Identify which cell holds the provided text, then report its (x, y) central coordinate. 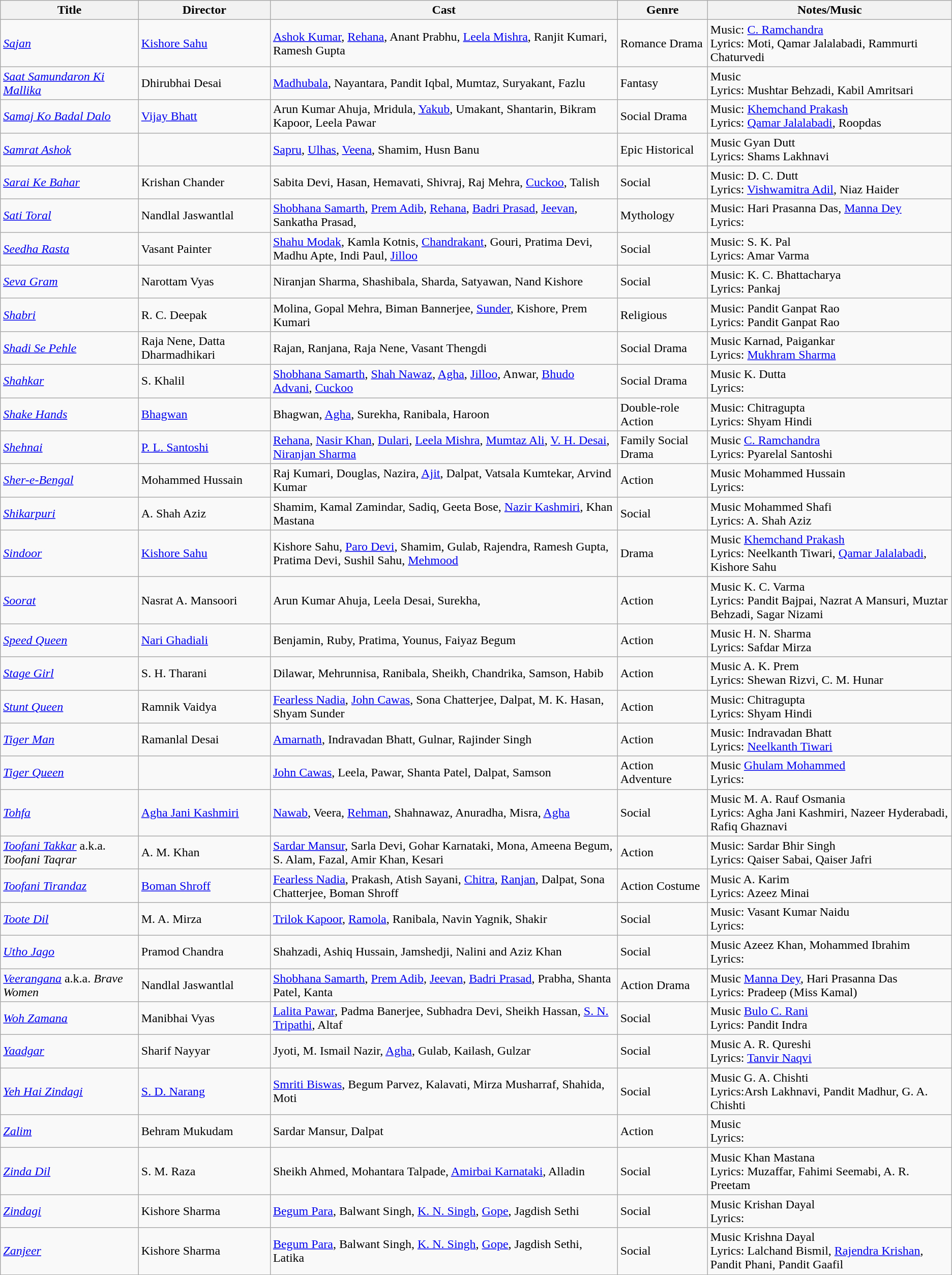
Music: Vasant Kumar Naidu Lyrics: (829, 919)
Raj Kumari, Douglas, Nazira, Ajit, Dalpat, Vatsala Kumtekar, Arvind Kumar (443, 480)
A. M. Khan (204, 853)
Music: Hari Prasanna Das, Manna DeyLyrics: (829, 216)
Ramnik Vaidya (204, 706)
Sharif Nayyar (204, 1051)
Agha Jani Kashmiri (204, 813)
Sati Toral (70, 216)
Music K. DuttaLyrics: (829, 381)
Begum Para, Balwant Singh, K. N. Singh, Gope, Jagdish Sethi, Latika (443, 1251)
Utho Jago (70, 951)
Director (204, 10)
Toofani Takkar a.k.a. Toofani Taqrar (70, 853)
Notes/Music (829, 10)
A. Shah Aziz (204, 514)
Shadi Se Pehle (70, 348)
Music Gyan DuttLyrics: Shams Lakhnavi (829, 150)
Shahzadi, Ashiq Hussain, Jamshedji, Nalini and Aziz Khan (443, 951)
Vasant Painter (204, 248)
Action Drama (662, 985)
Music Krishna DayalLyrics: Lalchand Bismil, Rajendra Krishan, Pandit Phani, Pandit Gaafil (829, 1251)
Shahu Modak, Kamla Kotnis, Chandrakant, Gouri, Pratima Devi, Madhu Apte, Indi Paul, Jilloo (443, 248)
Music: C. RamchandraLyrics: Moti, Qamar Jalalabadi, Rammurti Chaturvedi (829, 43)
Shikarpuri (70, 514)
Music Ghulam MohammedLyrics: (829, 772)
Mohammed Hussain (204, 480)
Krishan Chander (204, 182)
Music A. K. PremLyrics: Shewan Rizvi, C. M. Hunar (829, 674)
Sardar Mansur, Dalpat (443, 1132)
Sher-e-Bengal (70, 480)
Zanjeer (70, 1251)
Shake Hands (70, 414)
Drama (662, 554)
P. L. Santoshi (204, 448)
Double-role Action (662, 414)
Romance Drama (662, 43)
Sardar Mansur, Sarla Devi, Gohar Karnataki, Mona, Ameena Begum, S. Alam, Fazal, Amir Khan, Kesari (443, 853)
Speed Queen (70, 640)
Music Manna Dey, Hari Prasanna DasLyrics: Pradeep (Miss Kamal) (829, 985)
Fantasy (662, 83)
Music A. KarimLyrics: Azeez Minai (829, 885)
Tiger Man (70, 740)
Rajan, Ranjana, Raja Nene, Vasant Thengdi (443, 348)
Music Khan MastanaLyrics: Muzaffar, Fahimi Seemabi, A. R. Preetam (829, 1171)
Sabita Devi, Hasan, Hemavati, Shivraj, Raj Mehra, Cuckoo, Talish (443, 182)
Zalim (70, 1132)
Saat Samundaron Ki Mallika (70, 83)
Vijay Bhatt (204, 116)
Shabri (70, 314)
Smriti Biswas, Begum Parvez, Kalavati, Mirza Musharraf, Shahida, Moti (443, 1091)
Narottam Vyas (204, 282)
Seedha Rasta (70, 248)
S. H. Tharani (204, 674)
Manibhai Vyas (204, 1019)
Shobhana Samarth, Prem Adib, Jeevan, Badri Prasad, Prabha, Shanta Patel, Kanta (443, 985)
Molina, Gopal Mehra, Biman Bannerjee, Sunder, Kishore, Prem Kumari (443, 314)
Music Mohammed HussainLyrics: (829, 480)
Pramod Chandra (204, 951)
Tiger Queen (70, 772)
Shobhana Samarth, Prem Adib, Rehana, Badri Prasad, Jeevan, Sankatha Prasad, (443, 216)
Music M. A. Rauf OsmaniaLyrics: Agha Jani Kashmiri, Nazeer Hyderabadi, Rafiq Ghaznavi (829, 813)
Raja Nene, Datta Dharmadhikari (204, 348)
Begum Para, Balwant Singh, K. N. Singh, Gope, Jagdish Sethi (443, 1211)
Family Social Drama (662, 448)
Zindagi (70, 1211)
Boman Shroff (204, 885)
M. A. Mirza (204, 919)
Music Mohammed ShafiLyrics: A. Shah Aziz (829, 514)
Action Costume (662, 885)
Yaadgar (70, 1051)
Sheikh Ahmed, Mohantara Talpade, Amirbai Karnataki, Alladin (443, 1171)
Nawab, Veera, Rehman, Shahnawaz, Anuradha, Misra, Agha (443, 813)
Music: Khemchand PrakashLyrics: Qamar Jalalabadi, Roopdas (829, 116)
Music: K. C. Bhattacharya Lyrics: Pankaj (829, 282)
Stunt Queen (70, 706)
Madhubala, Nayantara, Pandit Iqbal, Mumtaz, Suryakant, Fazlu (443, 83)
S. M. Raza (204, 1171)
Ashok Kumar, Rehana, Anant Prabhu, Leela Mishra, Ranjit Kumari, Ramesh Gupta (443, 43)
Music: S. K. Pal Lyrics: Amar Varma (829, 248)
Rehana, Nasir Khan, Dulari, Leela Mishra, Mumtaz Ali, V. H. Desai, Niranjan Sharma (443, 448)
Dhirubhai Desai (204, 83)
Shehnai (70, 448)
Behram Mukudam (204, 1132)
Cast (443, 10)
Arun Kumar Ahuja, Leela Desai, Surekha, (443, 600)
Woh Zamana (70, 1019)
Lalita Pawar, Padma Banerjee, Subhadra Devi, Sheikh Hassan, S. N. Tripathi, Altaf (443, 1019)
Music A. R. QureshiLyrics: Tanvir Naqvi (829, 1051)
Soorat (70, 600)
Music Lyrics: Mushtar Behzadi, Kabil Amritsari (829, 83)
Music: Pandit Ganpat Rao Lyrics: Pandit Ganpat Rao (829, 314)
Stage Girl (70, 674)
Samaj Ko Badal Dalo (70, 116)
Bhagwan, Agha, Surekha, Ranibala, Haroon (443, 414)
Music Khemchand Prakash Lyrics: Neelkanth Tiwari, Qamar Jalalabadi, Kishore Sahu (829, 554)
Yeh Hai Zindagi (70, 1091)
Arun Kumar Ahuja, Mridula, Yakub, Umakant, Shantarin, Bikram Kapoor, Leela Pawar (443, 116)
Music Lyrics: (829, 1132)
Veerangana a.k.a. Brave Women (70, 985)
Samrat Ashok (70, 150)
Music C. RamchandraLyrics: Pyarelal Santoshi (829, 448)
Music Krishan DayalLyrics: (829, 1211)
John Cawas, Leela, Pawar, Shanta Patel, Dalpat, Samson (443, 772)
Niranjan Sharma, Shashibala, Sharda, Satyawan, Nand Kishore (443, 282)
Shobhana Samarth, Shah Nawaz, Agha, Jilloo, Anwar, Bhudo Advani, Cuckoo (443, 381)
Mythology (662, 216)
Sajan (70, 43)
Genre (662, 10)
Tohfa (70, 813)
S. Khalil (204, 381)
Music: Sardar Bhir SinghLyrics: Qaiser Sabai, Qaiser Jafri (829, 853)
Seva Gram (70, 282)
Music Karnad, Paigankar Lyrics: Mukhram Sharma (829, 348)
Toofani Tirandaz (70, 885)
Trilok Kapoor, Ramola, Ranibala, Navin Yagnik, Shakir (443, 919)
Sindoor (70, 554)
R. C. Deepak (204, 314)
Title (70, 10)
Benjamin, Ruby, Pratima, Younus, Faiyaz Begum (443, 640)
Action Adventure (662, 772)
Dilawar, Mehrunnisa, Ranibala, Sheikh, Chandrika, Samson, Habib (443, 674)
Zinda Dil (70, 1171)
Religious (662, 314)
Sarai Ke Bahar (70, 182)
Amarnath, Indravadan Bhatt, Gulnar, Rajinder Singh (443, 740)
S. D. Narang (204, 1091)
Nasrat A. Mansoori (204, 600)
Nari Ghadiali (204, 640)
Music G. A. ChishtiLyrics:Arsh Lakhnavi, Pandit Madhur, G. A. Chishti (829, 1091)
Shahkar (70, 381)
Music: Indravadan BhattLyrics: Neelkanth Tiwari (829, 740)
Music Bulo C. RaniLyrics: Pandit Indra (829, 1019)
Kishore Sahu, Paro Devi, Shamim, Gulab, Rajendra, Ramesh Gupta, Pratima Devi, Sushil Sahu, Mehmood (443, 554)
Sapru, Ulhas, Veena, Shamim, Husn Banu (443, 150)
Shamim, Kamal Zamindar, Sadiq, Geeta Bose, Nazir Kashmiri, Khan Mastana (443, 514)
Ramanlal Desai (204, 740)
Bhagwan (204, 414)
Music H. N. SharmaLyrics: Safdar Mirza (829, 640)
Fearless Nadia, John Cawas, Sona Chatterjee, Dalpat, M. K. Hasan, Shyam Sunder (443, 706)
Music: D. C. Dutt Lyrics: Vishwamitra Adil, Niaz Haider (829, 182)
Jyoti, M. Ismail Nazir, Agha, Gulab, Kailash, Gulzar (443, 1051)
Toote Dil (70, 919)
Fearless Nadia, Prakash, Atish Sayani, Chitra, Ranjan, Dalpat, Sona Chatterjee, Boman Shroff (443, 885)
Epic Historical (662, 150)
Music K. C. VarmaLyrics: Pandit Bajpai, Nazrat A Mansuri, Muztar Behzadi, Sagar Nizami (829, 600)
Music Azeez Khan, Mohammed IbrahimLyrics: (829, 951)
